Pinpoint the cell where the given text exists, returning its [x, y] midpoint coordinate. 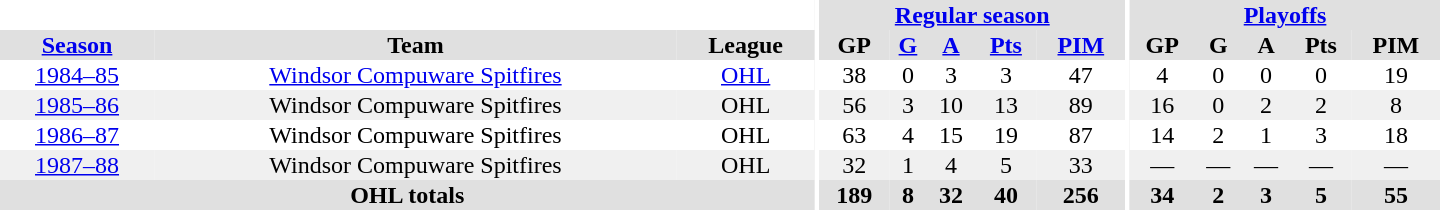
1985–86 [77, 105]
League [746, 45]
Regular season [972, 15]
1986–87 [77, 135]
18 [1396, 135]
16 [1162, 105]
13 [1006, 105]
87 [1081, 135]
Playoffs [1285, 15]
OHL totals [407, 195]
1987–88 [77, 165]
89 [1081, 105]
33 [1081, 165]
55 [1396, 195]
34 [1162, 195]
189 [854, 195]
1984–85 [77, 75]
56 [854, 105]
40 [1006, 195]
256 [1081, 195]
14 [1162, 135]
Team [416, 45]
38 [854, 75]
10 [951, 105]
63 [854, 135]
15 [951, 135]
47 [1081, 75]
Season [77, 45]
